Detect which cell encompasses the target text, then output its [x, y] center coordinate. 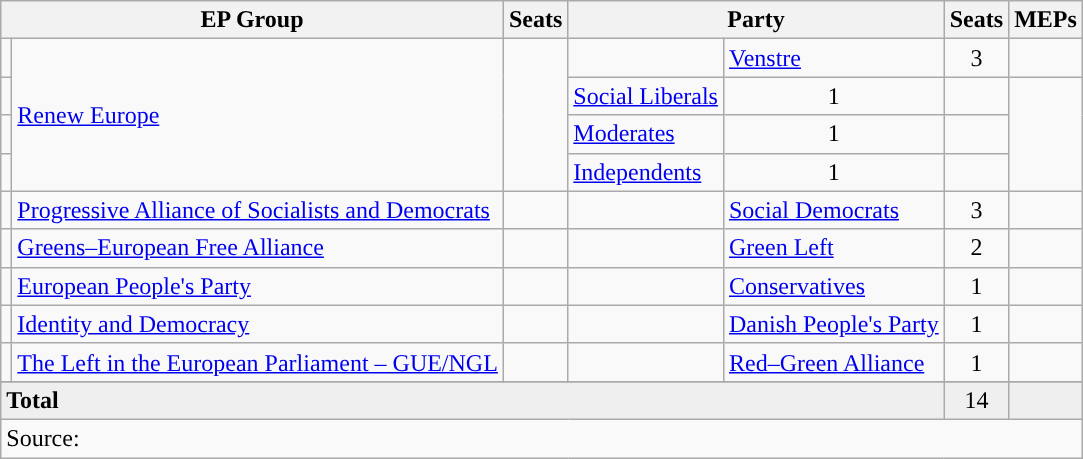
Progressive Alliance of Socialists and Democrats [258, 210]
Social Democrats [834, 210]
Identity and Democracy [258, 324]
MEPs [1046, 20]
Social Liberals [646, 96]
Source: [542, 438]
Moderates [646, 134]
Danish People's Party [834, 324]
Red–Green Alliance [834, 362]
Greens–European Free Alliance [258, 248]
Renew Europe [258, 115]
The Left in the European Parliament – GUE/NGL [258, 362]
EP Group [252, 20]
2 [976, 248]
14 [976, 400]
Conservatives [834, 286]
Total [472, 400]
Party [756, 20]
European People's Party [258, 286]
Green Left [834, 248]
Independents [646, 172]
Venstre [834, 58]
